Capture the cell that displays the provided text and extract its [X, Y] central coordinate. 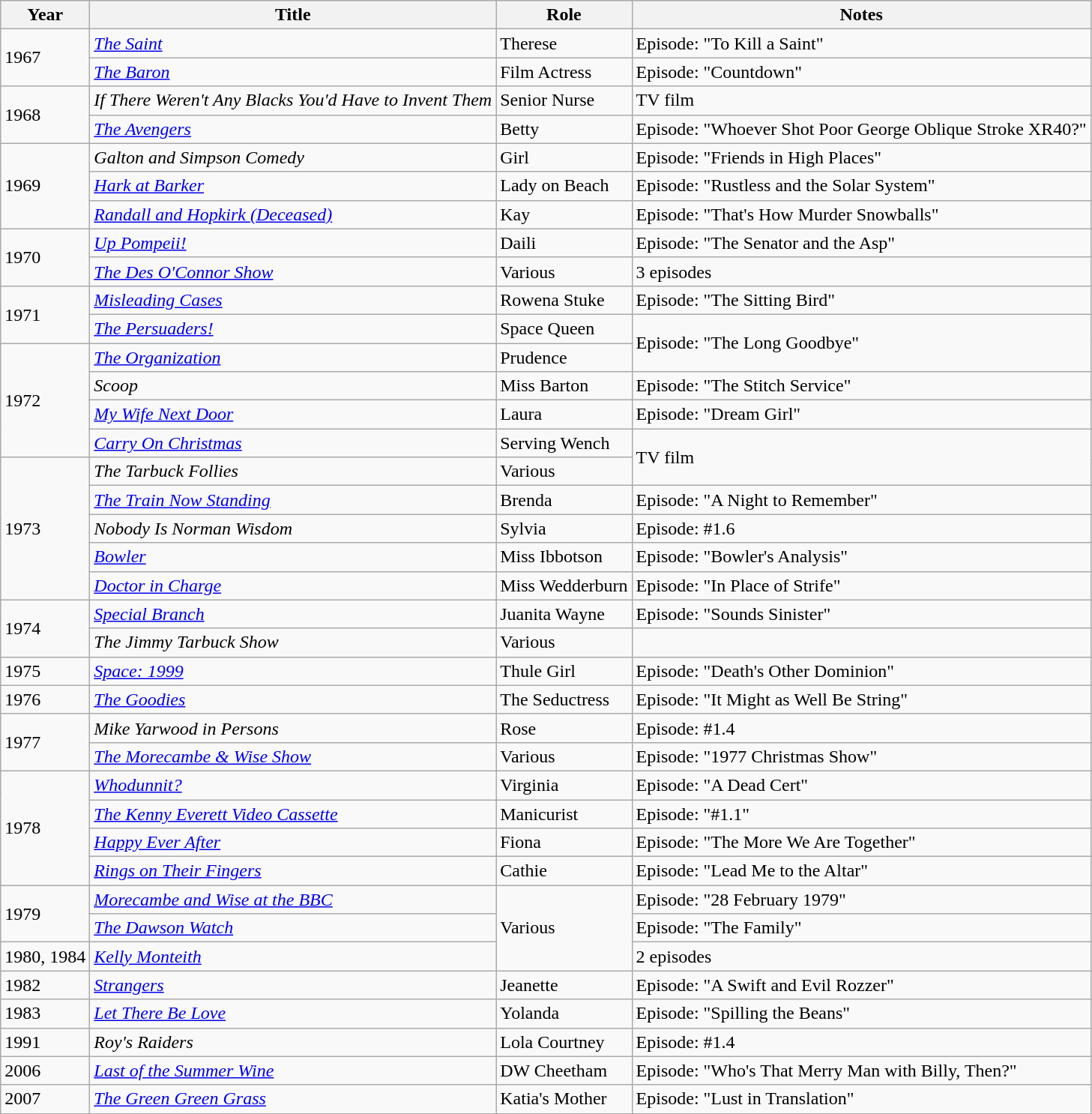
Senior Nurse [564, 100]
The Goodies [293, 699]
Episode: "Lead Me to the Altar" [861, 871]
Episode: "#1.1" [861, 813]
Miss Wedderburn [564, 585]
Episode: "Rustless and the Solar System" [861, 186]
Rose [564, 728]
Katia's Mother [564, 1099]
Betty [564, 129]
1974 [45, 628]
Fiona [564, 843]
Episode: "Spilling the Beans" [861, 1014]
Up Pompeii! [293, 243]
The Avengers [293, 129]
Laura [564, 415]
Rings on Their Fingers [293, 871]
Miss Barton [564, 386]
Episode: "Whoever Shot Poor George Oblique Stroke XR40?" [861, 129]
Film Actress [564, 72]
The Tarbuck Follies [293, 472]
Doctor in Charge [293, 585]
1991 [45, 1042]
Rowena Stuke [564, 300]
Cathie [564, 871]
1975 [45, 671]
The Organization [293, 358]
Juanita Wayne [564, 614]
Episode: "28 February 1979" [861, 900]
Episode: #1.6 [861, 529]
Randall and Hopkirk (Deceased) [293, 214]
Mike Yarwood in Persons [293, 728]
Episode: "Lust in Translation" [861, 1099]
Episode: "A Night to Remember" [861, 500]
Episode: "1977 Christmas Show" [861, 756]
Episode: "Friends in High Places" [861, 157]
Strangers [293, 985]
Episode: "Sounds Sinister" [861, 614]
Nobody Is Norman Wisdom [293, 529]
Notes [861, 15]
Morecambe and Wise at the BBC [293, 900]
Jeanette [564, 985]
1971 [45, 314]
Galton and Simpson Comedy [293, 157]
Roy's Raiders [293, 1042]
The Train Now Standing [293, 500]
Girl [564, 157]
Brenda [564, 500]
Episode: "That's How Murder Snowballs" [861, 214]
Episode: "The Long Goodbye" [861, 343]
My Wife Next Door [293, 415]
Episode: "Death's Other Dominion" [861, 671]
Year [45, 15]
Episode: "It Might as Well Be String" [861, 699]
Role [564, 15]
Virginia [564, 785]
Space Queen [564, 328]
Thule Girl [564, 671]
1968 [45, 115]
Kay [564, 214]
Happy Ever After [293, 843]
The Baron [293, 72]
If There Weren't Any Blacks You'd Have to Invent Them [293, 100]
1973 [45, 529]
Episode: "Countdown" [861, 72]
1982 [45, 985]
The Persuaders! [293, 328]
Manicurist [564, 813]
Episode: "Bowler's Analysis" [861, 557]
Episode: "The Stitch Service" [861, 386]
Episode: "To Kill a Saint" [861, 43]
Therese [564, 43]
The Green Green Grass [293, 1099]
Yolanda [564, 1014]
Whodunnit? [293, 785]
1980, 1984 [45, 957]
Episode: "The Sitting Bird" [861, 300]
Episode: "A Swift and Evil Rozzer" [861, 985]
Episode: "In Place of Strife" [861, 585]
The Seductress [564, 699]
The Saint [293, 43]
The Dawson Watch [293, 928]
1970 [45, 257]
Episode: "A Dead Cert" [861, 785]
1967 [45, 58]
Bowler [293, 557]
3 episodes [861, 271]
The Des O'Connor Show [293, 271]
Lola Courtney [564, 1042]
2006 [45, 1071]
Scoop [293, 386]
1977 [45, 742]
1976 [45, 699]
The Jimmy Tarbuck Show [293, 642]
Special Branch [293, 614]
Let There Be Love [293, 1014]
Sylvia [564, 529]
Lady on Beach [564, 186]
Serving Wench [564, 443]
1983 [45, 1014]
2 episodes [861, 957]
Episode: "The Family" [861, 928]
Hark at Barker [293, 186]
Daili [564, 243]
1978 [45, 828]
Title [293, 15]
2007 [45, 1099]
Misleading Cases [293, 300]
Episode: "The Senator and the Asp" [861, 243]
Carry On Christmas [293, 443]
Episode: "The More We Are Together" [861, 843]
DW Cheetham [564, 1071]
1979 [45, 914]
Space: 1999 [293, 671]
Episode: "Dream Girl" [861, 415]
Kelly Monteith [293, 957]
Last of the Summer Wine [293, 1071]
Miss Ibbotson [564, 557]
1972 [45, 400]
Prudence [564, 358]
1969 [45, 186]
The Morecambe & Wise Show [293, 756]
The Kenny Everett Video Cassette [293, 813]
Episode: "Who's That Merry Man with Billy, Then?" [861, 1071]
